Identify which cell holds the provided text, then report its (X, Y) central coordinate. 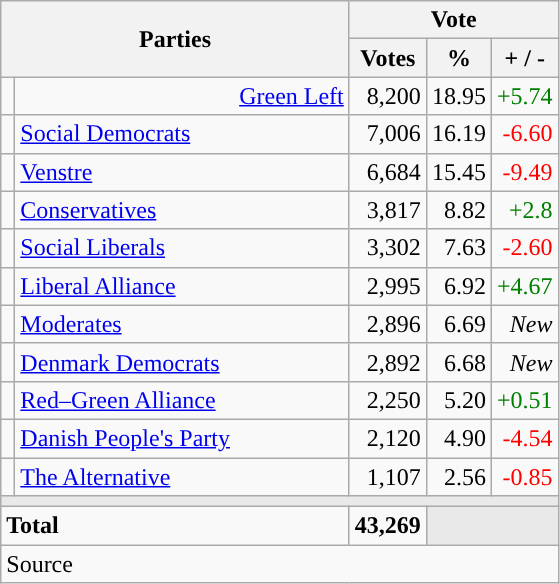
+0.51 (524, 400)
4.90 (458, 438)
18.95 (458, 96)
6.69 (458, 324)
The Alternative (182, 477)
15.45 (458, 172)
-9.49 (524, 172)
Social Liberals (182, 248)
6,684 (388, 172)
1,107 (388, 477)
Denmark Democrats (182, 362)
3,817 (388, 210)
Moderates (182, 324)
Source (280, 564)
-2.60 (524, 248)
7,006 (388, 134)
Vote (454, 20)
3,302 (388, 248)
Danish People's Party (182, 438)
2.56 (458, 477)
6.68 (458, 362)
2,995 (388, 286)
2,896 (388, 324)
% (458, 58)
2,892 (388, 362)
7.63 (458, 248)
-6.60 (524, 134)
8.82 (458, 210)
-0.85 (524, 477)
+ / - (524, 58)
5.20 (458, 400)
Social Democrats (182, 134)
Red–Green Alliance (182, 400)
2,120 (388, 438)
6.92 (458, 286)
-4.54 (524, 438)
Parties (176, 39)
Votes (388, 58)
Conservatives (182, 210)
+4.67 (524, 286)
Venstre (182, 172)
43,269 (388, 526)
Liberal Alliance (182, 286)
+2.8 (524, 210)
2,250 (388, 400)
Green Left (182, 96)
8,200 (388, 96)
Total (176, 526)
+5.74 (524, 96)
16.19 (458, 134)
